Identify which cell holds the provided text, then report its [X, Y] central coordinate. 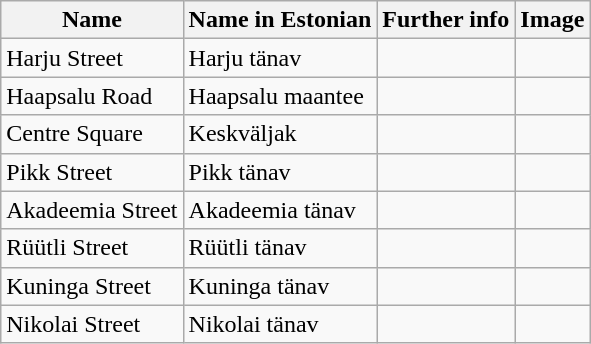
Centre Square [92, 134]
Kuninga tänav [280, 286]
Haapsalu Road [92, 96]
Rüütli Street [92, 248]
Keskväljak [280, 134]
Name in Estonian [280, 20]
Further info [446, 20]
Akadeemia Street [92, 210]
Haapsalu maantee [280, 96]
Harju tänav [280, 58]
Harju Street [92, 58]
Nikolai Street [92, 324]
Name [92, 20]
Image [552, 20]
Akadeemia tänav [280, 210]
Nikolai tänav [280, 324]
Rüütli tänav [280, 248]
Pikk tänav [280, 172]
Pikk Street [92, 172]
Kuninga Street [92, 286]
